Return [x, y] of the center of cell containing provided text 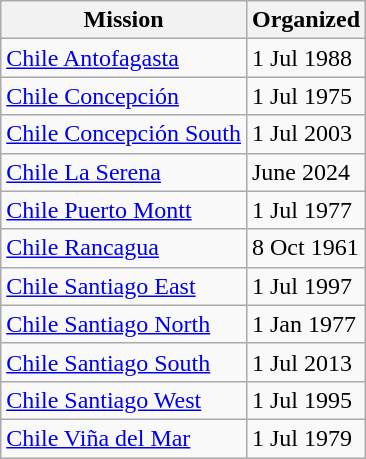
1 Jul 1997 [306, 286]
June 2024 [306, 172]
Chile Santiago West [124, 400]
1 Jul 1979 [306, 438]
Chile Concepción [124, 96]
Chile Santiago South [124, 362]
Mission [124, 20]
Chile Concepción South [124, 134]
Chile Antofagasta [124, 58]
1 Jan 1977 [306, 324]
8 Oct 1961 [306, 248]
Chile La Serena [124, 172]
Chile Santiago East [124, 286]
Chile Rancagua [124, 248]
Chile Puerto Montt [124, 210]
1 Jul 1975 [306, 96]
Organized [306, 20]
Chile Santiago North [124, 324]
1 Jul 1977 [306, 210]
1 Jul 1988 [306, 58]
Chile Viña del Mar [124, 438]
1 Jul 1995 [306, 400]
1 Jul 2013 [306, 362]
1 Jul 2003 [306, 134]
